Return the [x, y] coordinate for the center point of the cell that contains the specified text.  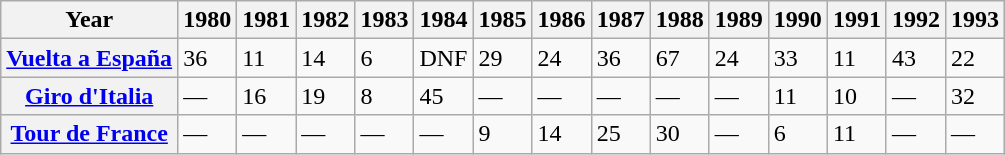
22 [974, 58]
8 [384, 96]
33 [798, 58]
1992 [916, 20]
1982 [326, 20]
1986 [562, 20]
1987 [620, 20]
67 [680, 58]
16 [266, 96]
1980 [208, 20]
1981 [266, 20]
Tour de France [90, 134]
32 [974, 96]
9 [502, 134]
45 [444, 96]
Year [90, 20]
29 [502, 58]
1993 [974, 20]
1990 [798, 20]
25 [620, 134]
43 [916, 58]
19 [326, 96]
10 [856, 96]
1983 [384, 20]
1988 [680, 20]
1985 [502, 20]
30 [680, 134]
1989 [738, 20]
Giro d'Italia [90, 96]
1984 [444, 20]
1991 [856, 20]
DNF [444, 58]
Vuelta a España [90, 58]
